Determine the [X, Y] coordinate at the center of the cell enclosing the given text.  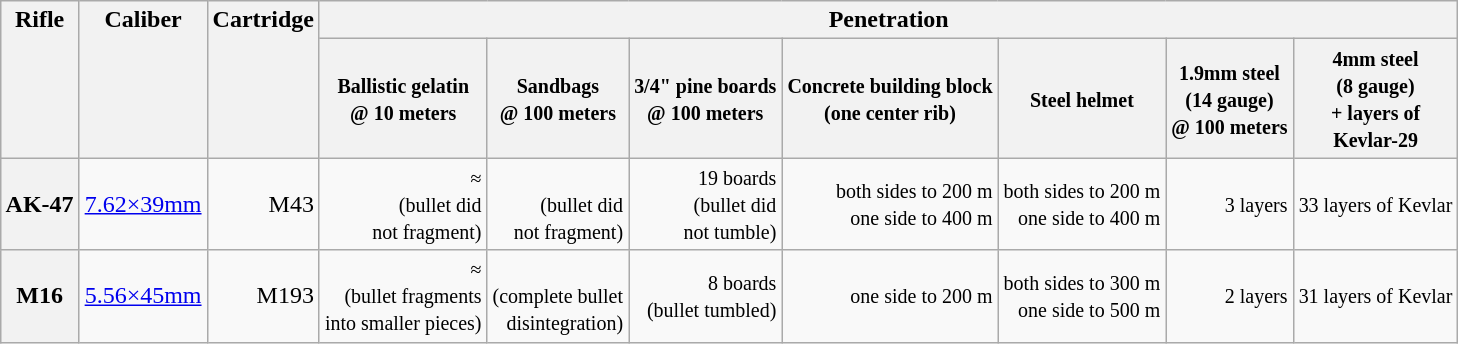
AK-47 [40, 204]
(bullet didnot fragment) [558, 204]
1.9mm steel(14 gauge)@ 100 meters [1230, 98]
33 layers of Kevlar [1376, 204]
19 boards(bullet didnot tumble) [706, 204]
Rifle [40, 80]
Steel helmet [1082, 98]
Penetration [888, 20]
Concrete building block(one center rib) [890, 98]
one side to 200 m [890, 296]
31 layers of Kevlar [1376, 296]
7.62×39mm [143, 204]
2 layers [1230, 296]
M43 [263, 204]
Sandbags@ 100 meters [558, 98]
Cartridge [263, 80]
3 layers [1230, 204]
8 boards(bullet tumbled) [706, 296]
3/4" pine boards@ 100 meters [706, 98]
≈(bullet fragmentsinto smaller pieces) [403, 296]
Ballistic gelatin@ 10 meters [403, 98]
5.56×45mm [143, 296]
M16 [40, 296]
Caliber [143, 80]
≈(bullet didnot fragment) [403, 204]
M193 [263, 296]
both sides to 300 mone side to 500 m [1082, 296]
4mm steel(8 gauge)+ layers ofKevlar-29 [1376, 98]
(complete bulletdisintegration) [558, 296]
